Provide the (x, y) coordinate of the cell's center where the given text is located.  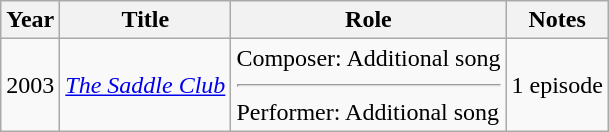
Notes (557, 20)
Role (368, 20)
The Saddle Club (146, 85)
1 episode (557, 85)
Title (146, 20)
Year (30, 20)
Composer: Additional songPerformer: Additional song (368, 85)
2003 (30, 85)
